Scan for the cell matching the given text and deliver its (X, Y) coordinate at center. 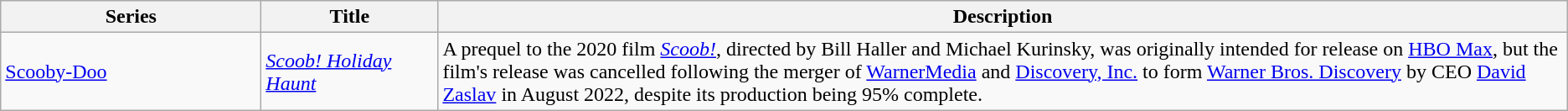
Title (350, 17)
Series (131, 17)
Description (1003, 17)
Scoob! Holiday Haunt (350, 71)
Scooby-Doo (131, 71)
